Return [X, Y] of the center of cell containing provided text 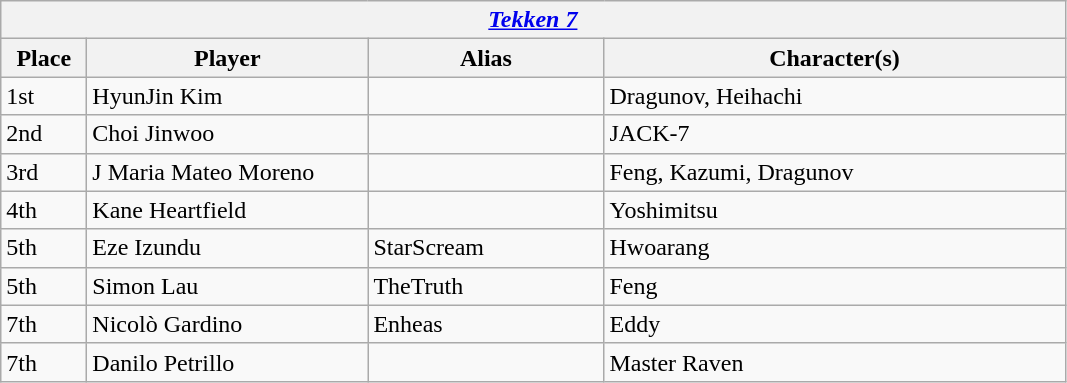
Feng, Kazumi, Dragunov [834, 172]
Character(s) [834, 58]
Nicolò Gardino [228, 324]
1st [44, 96]
Kane Heartfield [228, 210]
Feng [834, 286]
Eze Izundu [228, 248]
4th [44, 210]
3rd [44, 172]
Danilo Petrillo [228, 362]
HyunJin Kim [228, 96]
Enheas [486, 324]
2nd [44, 134]
JACK-7 [834, 134]
Simon Lau [228, 286]
Yoshimitsu [834, 210]
Eddy [834, 324]
Master Raven [834, 362]
TheTruth [486, 286]
Choi Jinwoo [228, 134]
Player [228, 58]
Tekken 7 [533, 20]
StarScream [486, 248]
Hwoarang [834, 248]
Place [44, 58]
Dragunov, Heihachi [834, 96]
Alias [486, 58]
J Maria Mateo Moreno [228, 172]
